Detect which cell encompasses the target text, then output its [X, Y] center coordinate. 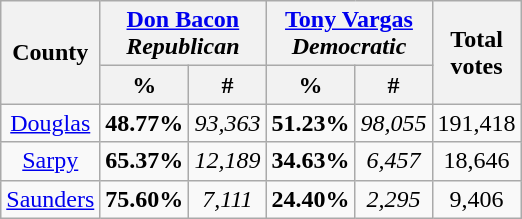
6,457 [394, 161]
98,055 [394, 123]
Tony VargasDemocratic [349, 34]
Sarpy [50, 161]
48.77% [144, 123]
Totalvotes [476, 52]
34.63% [310, 161]
12,189 [228, 161]
191,418 [476, 123]
Don BaconRepublican [183, 34]
9,406 [476, 199]
18,646 [476, 161]
51.23% [310, 123]
Saunders [50, 199]
65.37% [144, 161]
93,363 [228, 123]
24.40% [310, 199]
County [50, 52]
7,111 [228, 199]
Douglas [50, 123]
2,295 [394, 199]
75.60% [144, 199]
